For the text-containing cell, return its midpoint in [X, Y] coordinate format. 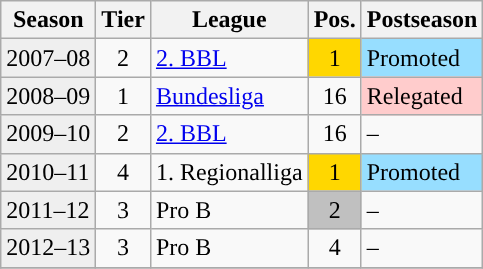
1. Regionalliga [229, 172]
Tier [124, 20]
Season [48, 20]
2012–13 [48, 248]
Bundesliga [229, 96]
2011–12 [48, 210]
2009–10 [48, 134]
2007–08 [48, 58]
League [229, 20]
2008–09 [48, 96]
Pos. [334, 20]
Relegated [422, 96]
Postseason [422, 20]
2010–11 [48, 172]
